Provide the (x, y) coordinate of the cell's center where the given text is located.  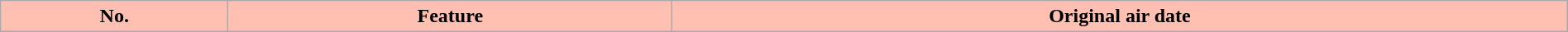
Feature (450, 16)
Original air date (1120, 16)
No. (114, 16)
